Pinpoint the cell where the given text exists, returning its (X, Y) midpoint coordinate. 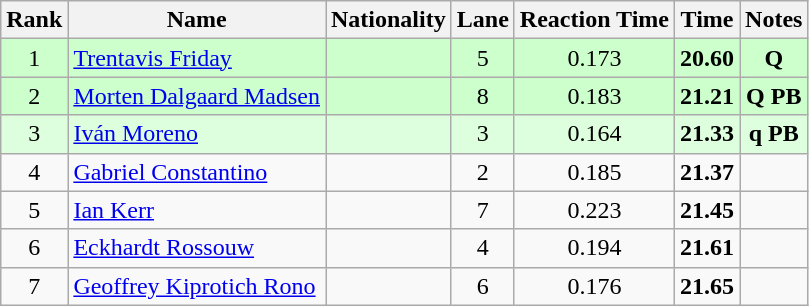
Reaction Time (594, 20)
Iván Moreno (197, 134)
Rank (34, 20)
0.194 (594, 248)
0.164 (594, 134)
21.33 (706, 134)
Geoffrey Kiprotich Rono (197, 286)
Lane (482, 20)
0.185 (594, 172)
Notes (774, 20)
0.176 (594, 286)
0.223 (594, 210)
0.183 (594, 96)
21.45 (706, 210)
Q (774, 58)
8 (482, 96)
Gabriel Constantino (197, 172)
Nationality (389, 20)
Trentavis Friday (197, 58)
0.173 (594, 58)
Time (706, 20)
21.21 (706, 96)
Eckhardt Rossouw (197, 248)
21.37 (706, 172)
Q PB (774, 96)
1 (34, 58)
20.60 (706, 58)
Name (197, 20)
q PB (774, 134)
Ian Kerr (197, 210)
Morten Dalgaard Madsen (197, 96)
21.61 (706, 248)
21.65 (706, 286)
